Extract the [x, y] coordinate from the center of the cell holding the provided text.  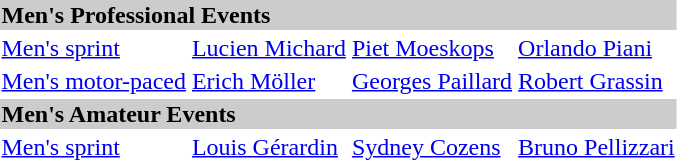
Robert Grassin [597, 81]
Men's sprint [94, 48]
Men's Professional Events [338, 15]
Piet Moeskops [432, 48]
Orlando Piani [597, 48]
Georges Paillard [432, 81]
Erich Möller [268, 81]
Men's motor-paced [94, 81]
Lucien Michard [268, 48]
Men's Amateur Events [338, 114]
